For the text-containing cell, return its midpoint in [x, y] coordinate format. 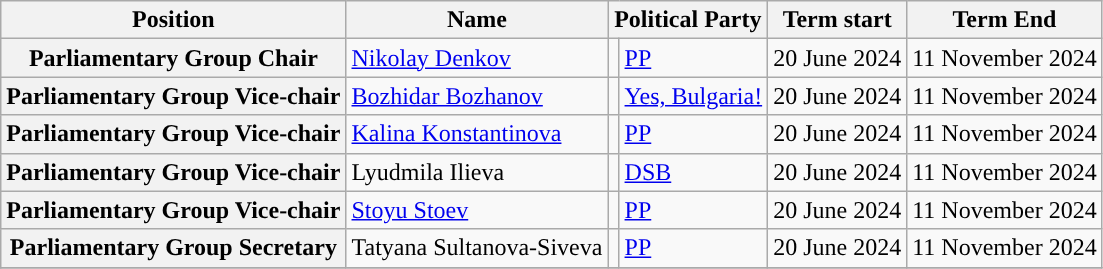
Political Party [688, 20]
Nikolay Denkov [477, 58]
Lyudmila Ilieva [477, 172]
Parliamentary Group Chair [174, 58]
Position [174, 20]
Kalina Konstantinova [477, 134]
Parliamentary Group Secretary [174, 248]
Tatyana Sultanova-Siveva [477, 248]
DSB [694, 172]
Bozhidar Bozhanov [477, 96]
Yes, Bulgaria! [694, 96]
Term End [1004, 20]
Stoyu Stoev [477, 210]
Name [477, 20]
Term start [838, 20]
